Search for the cell housing the specified text and yield its (X, Y) center coordinate. 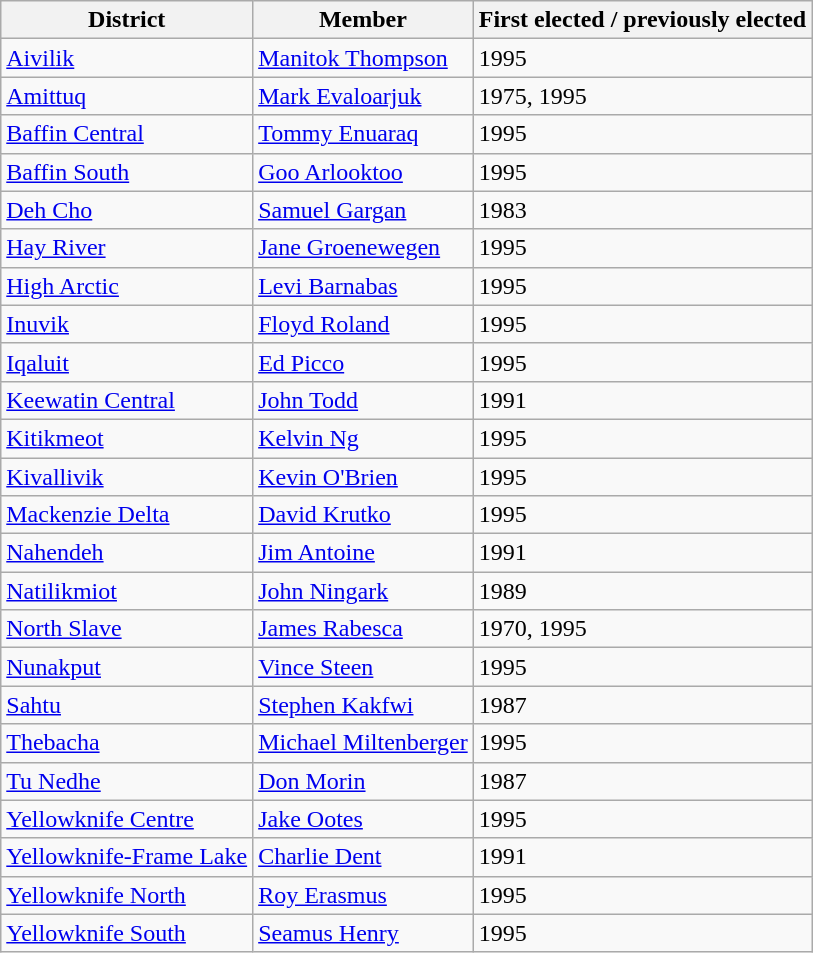
Jane Groenewegen (364, 248)
John Ningark (364, 591)
Kelvin Ng (364, 438)
1975, 1995 (642, 96)
Charlie Dent (364, 857)
Floyd Roland (364, 324)
Tommy Enuaraq (364, 134)
Manitok Thompson (364, 58)
Kivallivik (127, 477)
Samuel Gargan (364, 210)
Hay River (127, 248)
Aivilik (127, 58)
Yellowknife Centre (127, 819)
Yellowknife-Frame Lake (127, 857)
Nunakput (127, 667)
Levi Barnabas (364, 286)
Amittuq (127, 96)
Yellowknife North (127, 895)
Mackenzie Delta (127, 515)
1970, 1995 (642, 629)
Member (364, 20)
Keewatin Central (127, 400)
Stephen Kakfwi (364, 705)
Thebacha (127, 743)
Jim Antoine (364, 553)
Vince Steen (364, 667)
John Todd (364, 400)
Baffin Central (127, 134)
Don Morin (364, 781)
Tu Nedhe (127, 781)
Natilikmiot (127, 591)
David Krutko (364, 515)
Kitikmeot (127, 438)
Baffin South (127, 172)
Ed Picco (364, 362)
Inuvik (127, 324)
Goo Arlooktoo (364, 172)
Deh Cho (127, 210)
1983 (642, 210)
High Arctic (127, 286)
James Rabesca (364, 629)
Iqaluit (127, 362)
Roy Erasmus (364, 895)
Jake Ootes (364, 819)
District (127, 20)
Kevin O'Brien (364, 477)
Nahendeh (127, 553)
Mark Evaloarjuk (364, 96)
Sahtu (127, 705)
First elected / previously elected (642, 20)
North Slave (127, 629)
Yellowknife South (127, 933)
Michael Miltenberger (364, 743)
Seamus Henry (364, 933)
1989 (642, 591)
